Extract the [x, y] coordinate from the center of the cell holding the provided text.  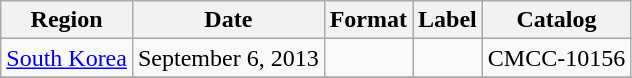
September 6, 2013 [228, 58]
Region [67, 20]
South Korea [67, 58]
Date [228, 20]
CMCC-10156 [556, 58]
Catalog [556, 20]
Format [368, 20]
Label [448, 20]
